Output the (X, Y) coordinate of the center of the cell containing the given text.  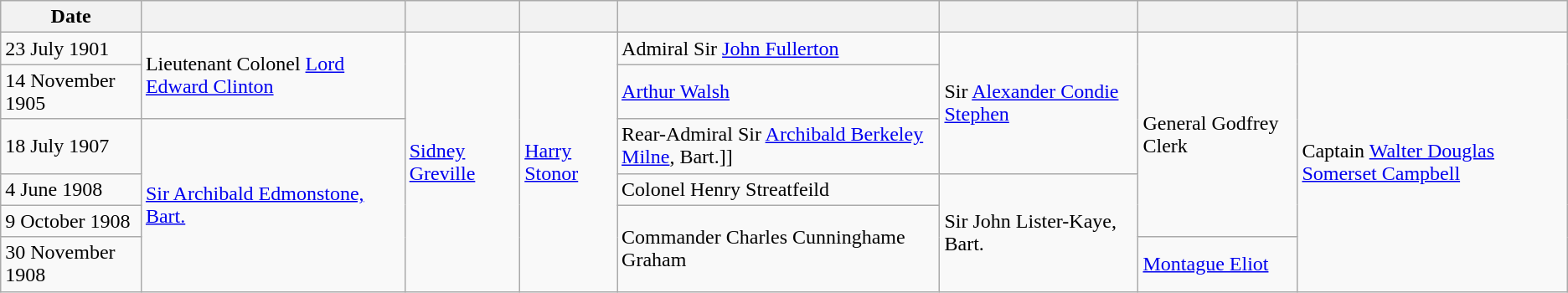
Admiral Sir John Fullerton (779, 49)
Harry Stonor (569, 162)
Montague Eliot (1218, 265)
Rear-Admiral Sir Archibald Berkeley Milne, Bart.]] (779, 146)
14 November 1905 (71, 92)
23 July 1901 (71, 49)
Captain Walter Douglas Somerset Campbell (1432, 162)
Sir Archibald Edmonstone, Bart. (273, 205)
Date (71, 17)
4 June 1908 (71, 189)
Commander Charles Cunninghame Graham (779, 248)
Lieutenant Colonel Lord Edward Clinton (273, 75)
30 November 1908 (71, 265)
Sir Alexander Condie Stephen (1039, 103)
Sir John Lister-Kaye, Bart. (1039, 233)
Sidney Greville (462, 162)
9 October 1908 (71, 221)
Colonel Henry Streatfeild (779, 189)
18 July 1907 (71, 146)
General Godfrey Clerk (1218, 135)
Arthur Walsh (779, 92)
